Return the (X, Y) coordinate for the center point of the cell that contains the specified text.  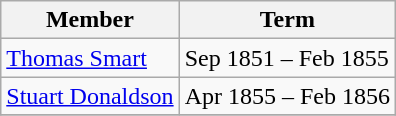
Thomas Smart (90, 58)
Term (287, 20)
Stuart Donaldson (90, 96)
Sep 1851 – Feb 1855 (287, 58)
Apr 1855 – Feb 1856 (287, 96)
Member (90, 20)
